Identify which cell holds the provided text, then report its (X, Y) central coordinate. 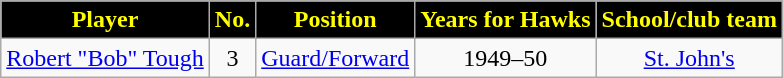
No. (232, 20)
3 (232, 58)
Years for Hawks (506, 20)
Robert "Bob" Tough (106, 58)
1949–50 (506, 58)
Guard/Forward (336, 58)
St. John's (689, 58)
Position (336, 20)
Player (106, 20)
School/club team (689, 20)
